For the text-containing cell, return its midpoint in (x, y) coordinate format. 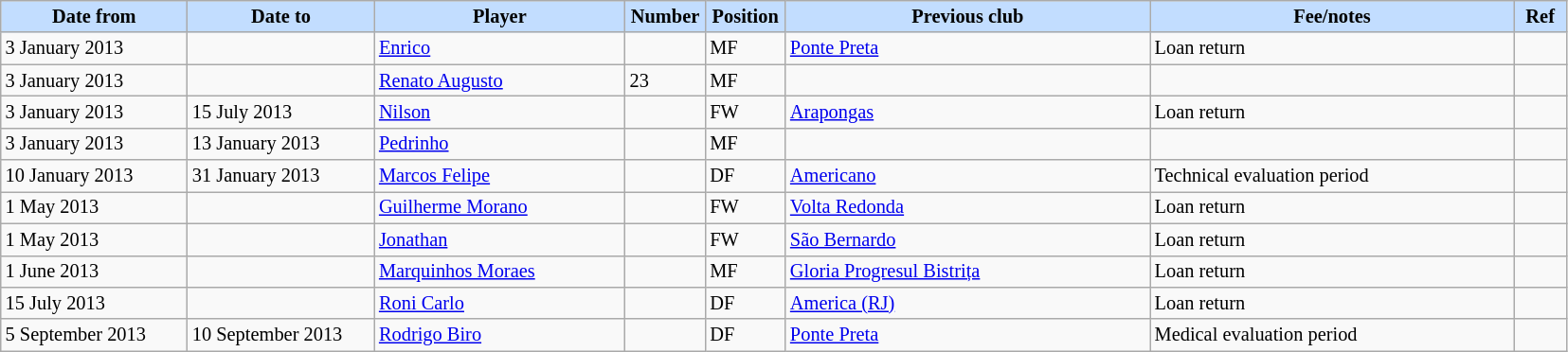
5 September 2013 (95, 335)
Jonathan (500, 239)
Arapongas (968, 112)
31 January 2013 (280, 176)
America (RJ) (968, 303)
Player (500, 16)
Enrico (500, 48)
1 June 2013 (95, 272)
Nilson (500, 112)
Marcos Felipe (500, 176)
Americano (968, 176)
Medical evaluation period (1332, 335)
Number (665, 16)
Volta Redonda (968, 207)
Marquinhos Moraes (500, 272)
Gloria Progresul Bistrița (968, 272)
São Bernardo (968, 239)
23 (665, 80)
Guilherme Morano (500, 207)
10 September 2013 (280, 335)
Roni Carlo (500, 303)
Pedrinho (500, 144)
Rodrigo Biro (500, 335)
Technical evaluation period (1332, 176)
Previous club (968, 16)
Ref (1541, 16)
10 January 2013 (95, 176)
Date to (280, 16)
Position (745, 16)
Date from (95, 16)
13 January 2013 (280, 144)
Fee/notes (1332, 16)
Renato Augusto (500, 80)
